Search for the cell housing the specified text and yield its [x, y] center coordinate. 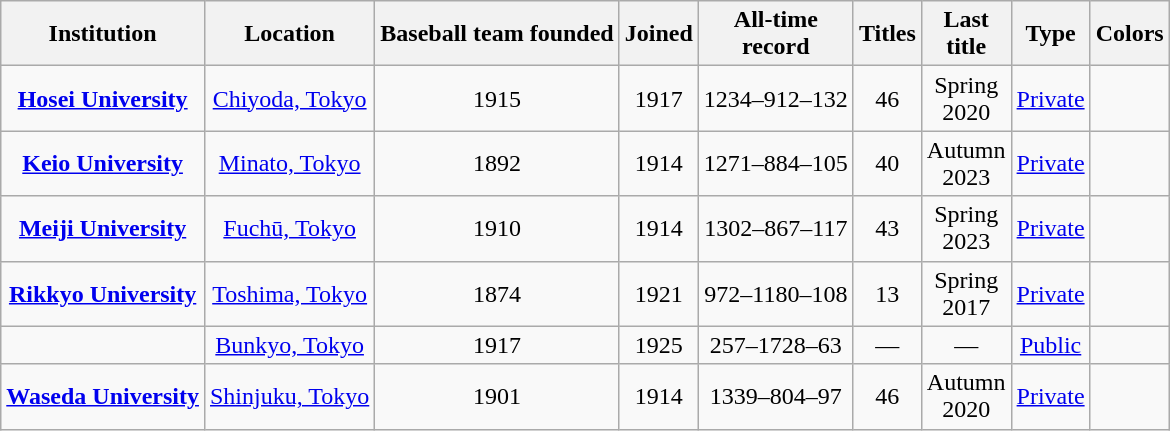
1901 [497, 396]
257–1728–63 [776, 345]
Spring2023 [966, 228]
Toshima, Tokyo [289, 294]
Lasttitle [966, 34]
1339–804–97 [776, 396]
Autumn2023 [966, 164]
40 [887, 164]
All-timerecord [776, 34]
Keio University [103, 164]
Chiyoda, Tokyo [289, 98]
1271–884–105 [776, 164]
Bunkyo, Tokyo [289, 345]
Titles [887, 34]
1892 [497, 164]
Spring2017 [966, 294]
Fuchū, Tokyo [289, 228]
43 [887, 228]
Autumn2020 [966, 396]
1302–867–117 [776, 228]
Waseda University [103, 396]
Rikkyo University [103, 294]
Shinjuku, Tokyo [289, 396]
Institution [103, 34]
Public [1050, 345]
1921 [658, 294]
Hosei University [103, 98]
Type [1050, 34]
Minato, Tokyo [289, 164]
1915 [497, 98]
1874 [497, 294]
Baseball team founded [497, 34]
Colors [1130, 34]
Location [289, 34]
972–1180–108 [776, 294]
1910 [497, 228]
1925 [658, 345]
Meiji University [103, 228]
1234–912–132 [776, 98]
Joined [658, 34]
Spring2020 [966, 98]
13 [887, 294]
